Identify which cell holds the provided text, then report its [X, Y] central coordinate. 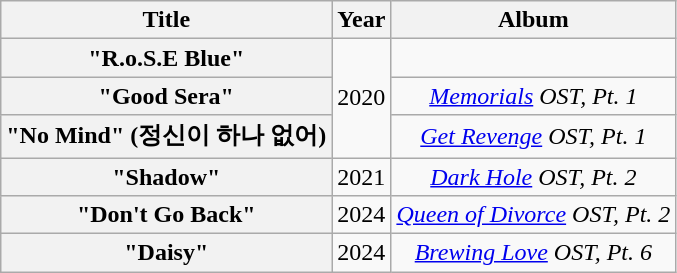
"Good Sera" [166, 96]
"Don't Go Back" [166, 215]
Title [166, 20]
"Shadow" [166, 177]
Dark Hole OST, Pt. 2 [534, 177]
Queen of Divorce OST, Pt. 2 [534, 215]
2021 [362, 177]
Year [362, 20]
"Daisy" [166, 253]
2020 [362, 98]
Brewing Love OST, Pt. 6 [534, 253]
Get Revenge OST, Pt. 1 [534, 136]
Album [534, 20]
"No Mind" (정신이 하나 없어) [166, 136]
Memorials OST, Pt. 1 [534, 96]
"R.o.S.E Blue" [166, 58]
